Return the [X, Y] coordinate for the center point of the cell that contains the specified text.  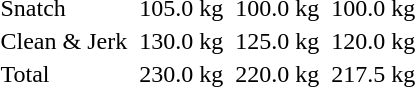
130.0 kg [182, 41]
125.0 kg [278, 41]
